Scan for the cell matching the given text and deliver its [X, Y] coordinate at center. 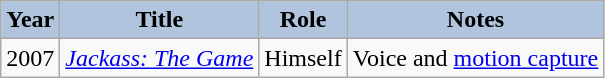
Role [303, 20]
Year [30, 20]
Voice and motion capture [476, 58]
Notes [476, 20]
Title [160, 20]
2007 [30, 58]
Jackass: The Game [160, 58]
Himself [303, 58]
